Scan for the cell matching the given text and deliver its (X, Y) coordinate at center. 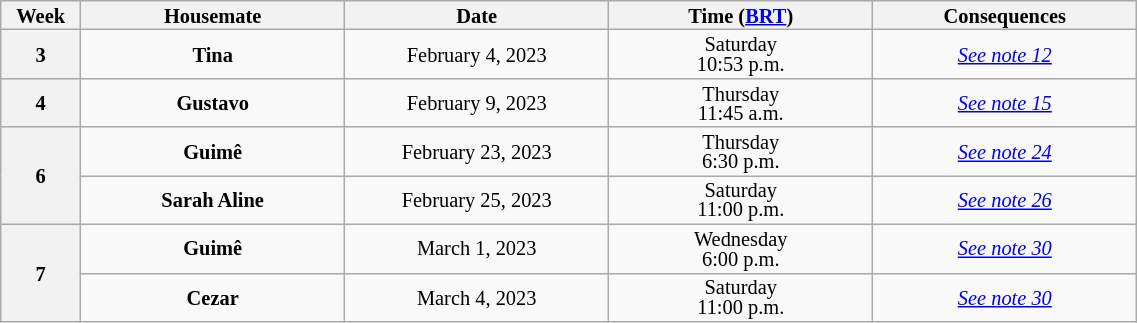
Thursday11:45 a.m. (741, 102)
3 (41, 54)
See note 15 (1005, 102)
Wednesday6:00 p.m. (741, 248)
4 (41, 102)
Consequences (1005, 14)
March 1, 2023 (477, 248)
Housemate (213, 14)
Gustavo (213, 102)
Week (41, 14)
February 9, 2023 (477, 102)
7 (41, 272)
See note 12 (1005, 54)
Thursday6:30 p.m. (741, 152)
Date (477, 14)
Time (BRT) (741, 14)
See note 24 (1005, 152)
February 23, 2023 (477, 152)
February 4, 2023 (477, 54)
Tina (213, 54)
Cezar (213, 298)
Saturday10:53 p.m. (741, 54)
February 25, 2023 (477, 200)
See note 26 (1005, 200)
Sarah Aline (213, 200)
March 4, 2023 (477, 298)
6 (41, 176)
